From the cell containing the given text, extract its center point as (x, y) coordinate. 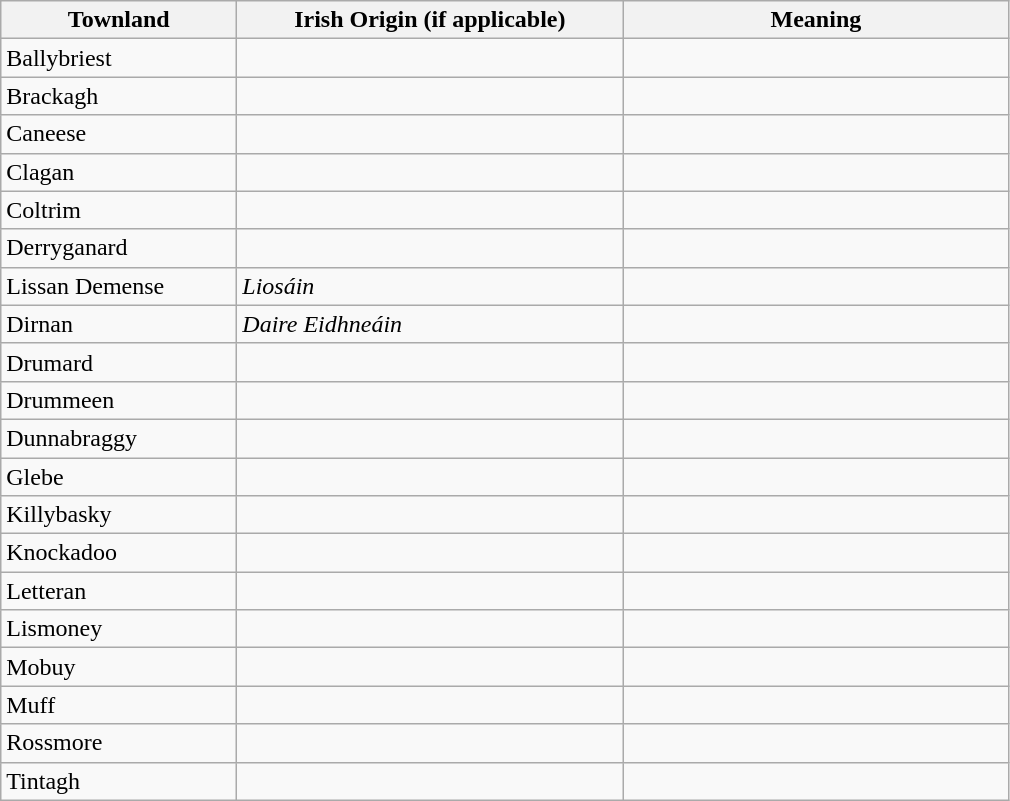
Irish Origin (if applicable) (430, 20)
Knockadoo (119, 553)
Brackagh (119, 96)
Dunnabraggy (119, 438)
Glebe (119, 477)
Coltrim (119, 210)
Drummeen (119, 400)
Clagan (119, 172)
Townland (119, 20)
Ballybriest (119, 58)
Dirnan (119, 324)
Caneese (119, 134)
Lissan Demense (119, 286)
Muff (119, 705)
Liosáin (430, 286)
Drumard (119, 362)
Killybasky (119, 515)
Rossmore (119, 743)
Tintagh (119, 781)
Daire Eidhneáin (430, 324)
Derryganard (119, 248)
Lismoney (119, 629)
Letteran (119, 591)
Mobuy (119, 667)
Meaning (816, 20)
